From the cell containing the given text, extract its center point as [X, Y] coordinate. 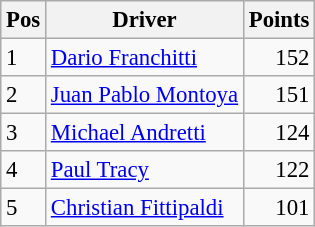
5 [24, 208]
Paul Tracy [145, 170]
Juan Pablo Montoya [145, 95]
Michael Andretti [145, 133]
Dario Franchitti [145, 58]
4 [24, 170]
2 [24, 95]
3 [24, 133]
122 [278, 170]
151 [278, 95]
Christian Fittipaldi [145, 208]
Points [278, 20]
Driver [145, 20]
Pos [24, 20]
124 [278, 133]
1 [24, 58]
101 [278, 208]
152 [278, 58]
